Search for the cell housing the specified text and yield its [X, Y] center coordinate. 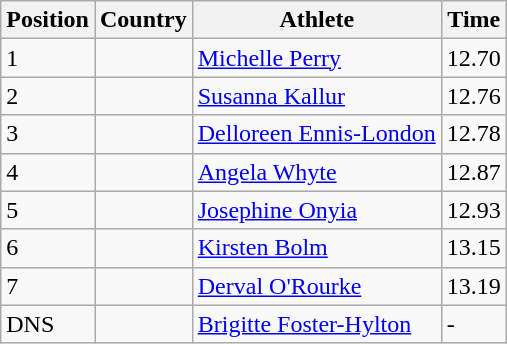
Angela Whyte [316, 172]
12.78 [474, 134]
Susanna Kallur [316, 96]
Josephine Onyia [316, 210]
Derval O'Rourke [316, 286]
DNS [48, 324]
- [474, 324]
2 [48, 96]
Michelle Perry [316, 58]
Kirsten Bolm [316, 248]
1 [48, 58]
4 [48, 172]
Country [143, 20]
12.76 [474, 96]
3 [48, 134]
7 [48, 286]
12.93 [474, 210]
13.19 [474, 286]
12.87 [474, 172]
Delloreen Ennis-London [316, 134]
Position [48, 20]
6 [48, 248]
Time [474, 20]
13.15 [474, 248]
Brigitte Foster-Hylton [316, 324]
5 [48, 210]
Athlete [316, 20]
12.70 [474, 58]
